From the cell containing the given text, extract its center point as (X, Y) coordinate. 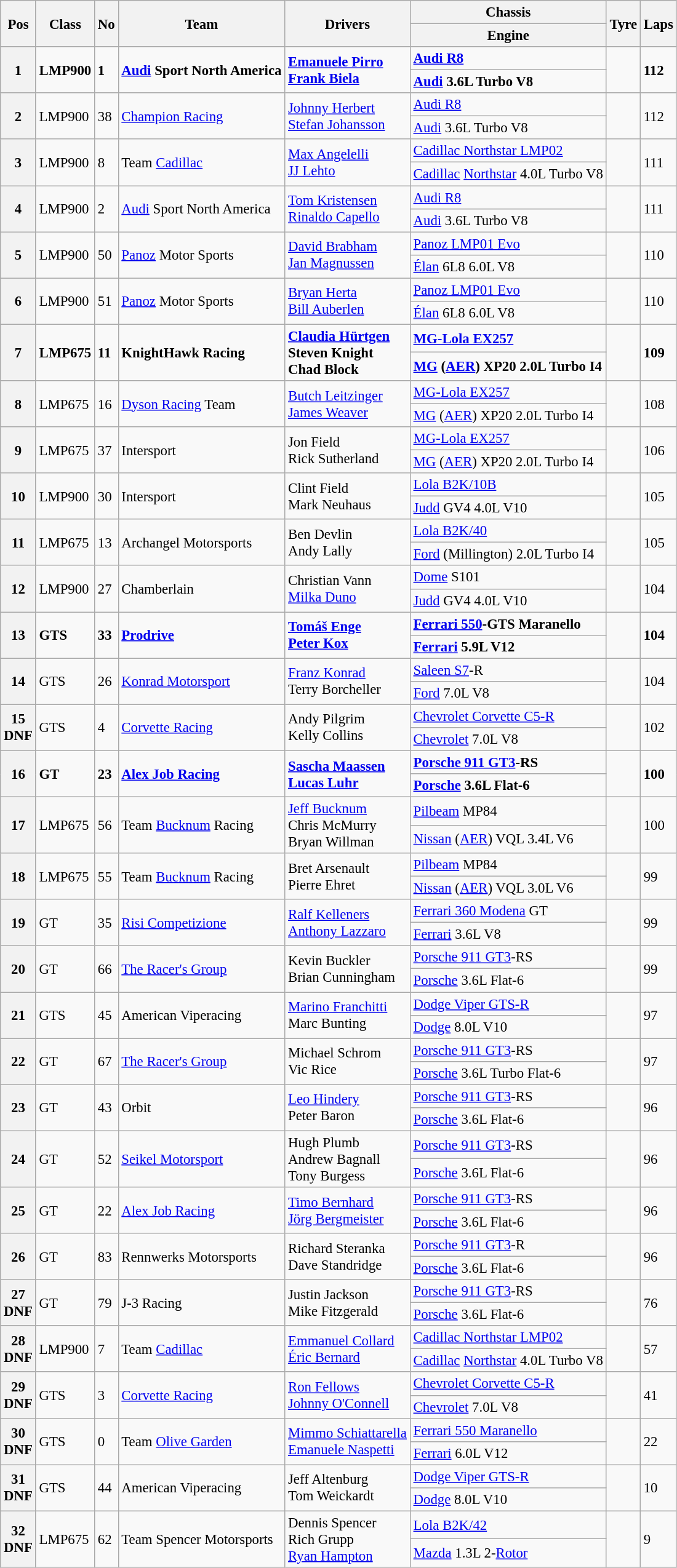
Engine (508, 36)
30DNF (18, 1442)
Dennis Spencer Rich Grupp Ryan Hampton (348, 1539)
24 (18, 1159)
No (106, 23)
Ferrari 550 Maranello (508, 1430)
45 (106, 1015)
Lola B2K/40 (508, 531)
Ford (Millington) 2.0L Turbo I4 (508, 554)
Ford 7.0L V8 (508, 693)
Saleen S7-R (508, 670)
Michael Schrom Vic Rice (348, 1062)
79 (106, 1303)
102 (659, 727)
62 (106, 1539)
31DNF (18, 1487)
Andy Pilgrim Kelly Collins (348, 727)
12 (18, 589)
Archangel Motorsports (202, 543)
66 (106, 969)
Mimmo Schiattarella Emanuele Naspetti (348, 1442)
Jeff Bucknum Chris McMurry Bryan Willman (348, 826)
Rennwerks Motorsports (202, 1256)
Hugh Plumb Andrew Bagnall Tony Burgess (348, 1159)
108 (659, 404)
Dome S101 (508, 578)
55 (106, 876)
Ferrari 550-GTS Maranello (508, 624)
Dyson Racing Team (202, 404)
Nissan (AER) VQL 3.4L V6 (508, 839)
19 (18, 923)
27 (106, 589)
Ralf Kelleners Anthony Lazzaro (348, 923)
18 (18, 876)
76 (659, 1303)
Ferrari 3.6L V8 (508, 934)
Lola B2K/42 (508, 1525)
Risi Competizione (202, 923)
30 (106, 496)
35 (106, 923)
Laps (659, 23)
17 (18, 826)
14 (18, 682)
Sascha Maassen Lucas Luhr (348, 774)
Butch Leitzinger James Weaver (348, 404)
Emanuele Pirro Frank Biela (348, 70)
Tomáš Enge Peter Kox (348, 635)
0 (106, 1442)
27DNF (18, 1303)
Ferrari 360 Modena GT (508, 911)
Bret Arsenault Pierre Ehret (348, 876)
Max Angelelli JJ Lehto (348, 162)
Jeff Altenburg Tom Weickardt (348, 1487)
Class (65, 23)
41 (659, 1395)
J-3 Racing (202, 1303)
5 (18, 255)
Bryan Herta Bill Auberlen (348, 301)
Ferrari 6.0L V12 (508, 1453)
Ferrari 5.9L V12 (508, 647)
Franz Konrad Terry Borcheller (348, 682)
Lola B2K/10B (508, 485)
67 (106, 1062)
28DNF (18, 1348)
6 (18, 301)
Nissan (AER) VQL 3.0L V6 (508, 888)
Mazda 1.3L 2-Rotor (508, 1553)
25 (18, 1211)
33 (106, 635)
Porsche 3.6L Turbo Flat-6 (508, 1073)
Team (202, 23)
32DNF (18, 1539)
Emmanuel Collard Éric Bernard (348, 1348)
Ron Fellows Johnny O'Connell (348, 1395)
37 (106, 450)
Tyre (623, 23)
Leo Hindery Peter Baron (348, 1107)
Johnny Herbert Stefan Johansson (348, 116)
Konrad Motorsport (202, 682)
51 (106, 301)
29DNF (18, 1395)
Jon Field Rick Sutherland (348, 450)
Chassis (508, 12)
106 (659, 450)
Pos (18, 23)
43 (106, 1107)
83 (106, 1256)
Prodrive (202, 635)
Timo Bernhard Jörg Bergmeister (348, 1211)
Champion Racing (202, 116)
Seikel Motorsport (202, 1159)
50 (106, 255)
Team Olive Garden (202, 1442)
Porsche 911 GT3-R (508, 1245)
Ben Devlin Andy Lally (348, 543)
Claudia Hürtgen Steven Knight Chad Block (348, 352)
Christian Vann Milka Duno (348, 589)
Team Spencer Motorsports (202, 1539)
Justin Jackson Mike Fitzgerald (348, 1303)
21 (18, 1015)
Orbit (202, 1107)
15DNF (18, 727)
Richard Steranka Dave Standridge (348, 1256)
109 (659, 352)
Drivers (348, 23)
57 (659, 1348)
KnightHawk Racing (202, 352)
Marino Franchitti Marc Bunting (348, 1015)
Clint Field Mark Neuhaus (348, 496)
Kevin Buckler Brian Cunningham (348, 969)
44 (106, 1487)
52 (106, 1159)
David Brabham Jan Magnussen (348, 255)
20 (18, 969)
Chamberlain (202, 589)
38 (106, 116)
56 (106, 826)
Tom Kristensen Rinaldo Capello (348, 209)
